Return [X, Y] of the center of cell containing provided text 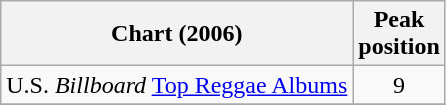
Chart (2006) [177, 34]
Peakposition [399, 34]
9 [399, 85]
U.S. Billboard Top Reggae Albums [177, 85]
